For the text-containing cell, return its midpoint in (x, y) coordinate format. 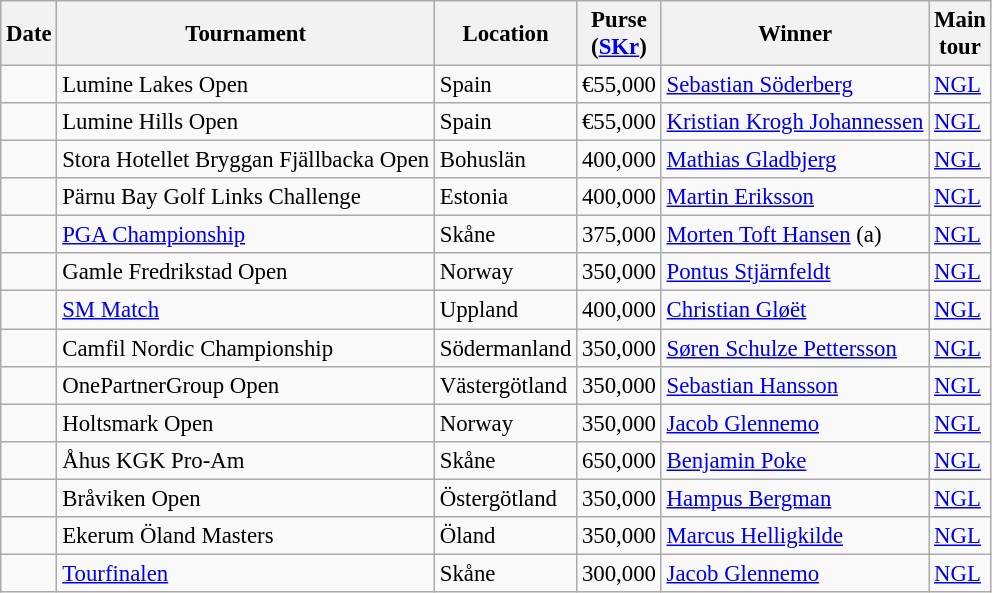
Winner (794, 34)
Christian Gløët (794, 310)
Purse(SKr) (620, 34)
Bråviken Open (246, 498)
Maintour (960, 34)
OnePartnerGroup Open (246, 385)
Gamle Fredrikstad Open (246, 273)
Östergötland (505, 498)
Mathias Gladbjerg (794, 160)
Uppland (505, 310)
Västergötland (505, 385)
Lumine Hills Open (246, 122)
Holtsmark Open (246, 423)
Hampus Bergman (794, 498)
Date (29, 34)
Ekerum Öland Masters (246, 536)
Stora Hotellet Bryggan Fjällbacka Open (246, 160)
Location (505, 34)
Kristian Krogh Johannessen (794, 122)
Martin Eriksson (794, 197)
650,000 (620, 460)
Tournament (246, 34)
Sebastian Hansson (794, 385)
375,000 (620, 235)
Åhus KGK Pro-Am (246, 460)
Sebastian Söderberg (794, 85)
Tourfinalen (246, 573)
Bohuslän (505, 160)
Södermanland (505, 348)
Estonia (505, 197)
Søren Schulze Pettersson (794, 348)
SM Match (246, 310)
Camfil Nordic Championship (246, 348)
Pärnu Bay Golf Links Challenge (246, 197)
PGA Championship (246, 235)
Morten Toft Hansen (a) (794, 235)
Lumine Lakes Open (246, 85)
Marcus Helligkilde (794, 536)
Öland (505, 536)
Pontus Stjärnfeldt (794, 273)
Benjamin Poke (794, 460)
300,000 (620, 573)
